Determine the [X, Y] coordinate at the center of the cell enclosing the given text.  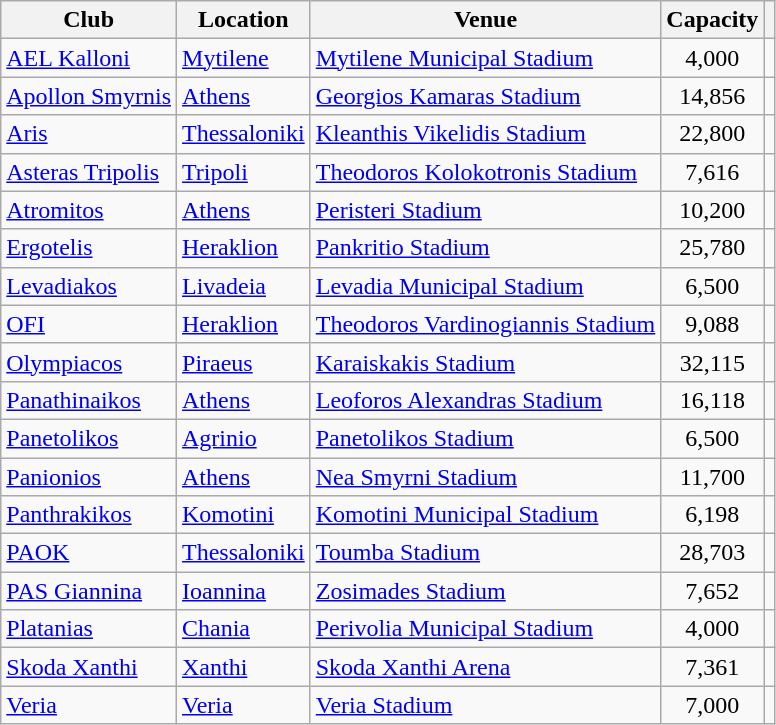
AEL Kalloni [89, 58]
28,703 [712, 553]
Platanias [89, 629]
Panetolikos [89, 438]
Pankritio Stadium [486, 248]
Atromitos [89, 210]
Peristeri Stadium [486, 210]
9,088 [712, 324]
Ioannina [244, 591]
PAS Giannina [89, 591]
Agrinio [244, 438]
OFI [89, 324]
Zosimades Stadium [486, 591]
Levadiakos [89, 286]
Perivolia Municipal Stadium [486, 629]
25,780 [712, 248]
Chania [244, 629]
Xanthi [244, 667]
6,198 [712, 515]
Tripoli [244, 172]
Mytilene Municipal Stadium [486, 58]
Club [89, 20]
Apollon Smyrnis [89, 96]
Komotini [244, 515]
Veria Stadium [486, 705]
32,115 [712, 362]
Georgios Kamaras Stadium [486, 96]
Panathinaikos [89, 400]
Olympiacos [89, 362]
Ergotelis [89, 248]
Location [244, 20]
Leoforos Alexandras Stadium [486, 400]
Toumba Stadium [486, 553]
10,200 [712, 210]
7,000 [712, 705]
Panetolikos Stadium [486, 438]
Panthrakikos [89, 515]
Skoda Xanthi [89, 667]
PAOK [89, 553]
Panionios [89, 477]
Asteras Tripolis [89, 172]
Theodoros Vardinogiannis Stadium [486, 324]
Livadeia [244, 286]
16,118 [712, 400]
Nea Smyrni Stadium [486, 477]
7,616 [712, 172]
Kleanthis Vikelidis Stadium [486, 134]
Theodoros Kolokotronis Stadium [486, 172]
7,361 [712, 667]
Piraeus [244, 362]
Skoda Xanthi Arena [486, 667]
Aris [89, 134]
Komotini Municipal Stadium [486, 515]
Levadia Municipal Stadium [486, 286]
Mytilene [244, 58]
14,856 [712, 96]
22,800 [712, 134]
11,700 [712, 477]
Venue [486, 20]
7,652 [712, 591]
Karaiskakis Stadium [486, 362]
Capacity [712, 20]
